Capture the cell that displays the provided text and extract its (x, y) central coordinate. 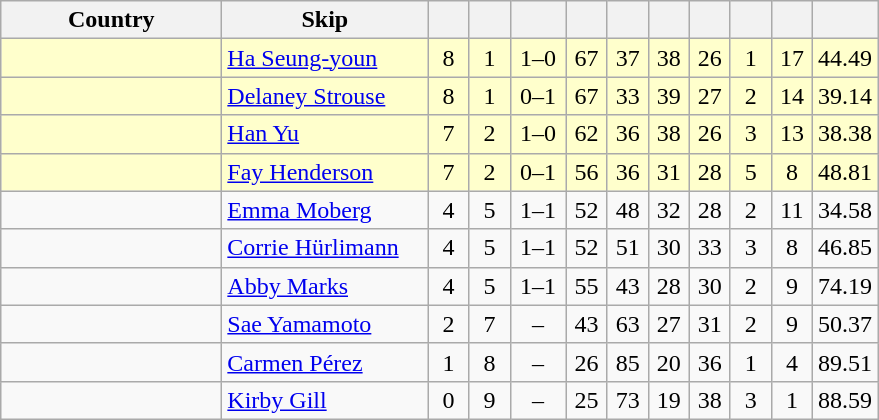
46.85 (844, 248)
Sae Yamamoto (325, 324)
Kirby Gill (325, 400)
32 (668, 210)
Delaney Strouse (325, 96)
48.81 (844, 172)
51 (628, 248)
34.58 (844, 210)
85 (628, 362)
25 (586, 400)
89.51 (844, 362)
Carmen Pérez (325, 362)
13 (792, 134)
14 (792, 96)
55 (586, 286)
Emma Moberg (325, 210)
63 (628, 324)
38.38 (844, 134)
Ha Seung-youn (325, 58)
56 (586, 172)
Corrie Hürlimann (325, 248)
44.49 (844, 58)
17 (792, 58)
39.14 (844, 96)
Country (112, 20)
0 (448, 400)
39 (668, 96)
Han Yu (325, 134)
Fay Henderson (325, 172)
48 (628, 210)
88.59 (844, 400)
20 (668, 362)
74.19 (844, 286)
19 (668, 400)
37 (628, 58)
62 (586, 134)
Skip (325, 20)
Abby Marks (325, 286)
73 (628, 400)
50.37 (844, 324)
11 (792, 210)
